Search for the cell housing the specified text and yield its (X, Y) center coordinate. 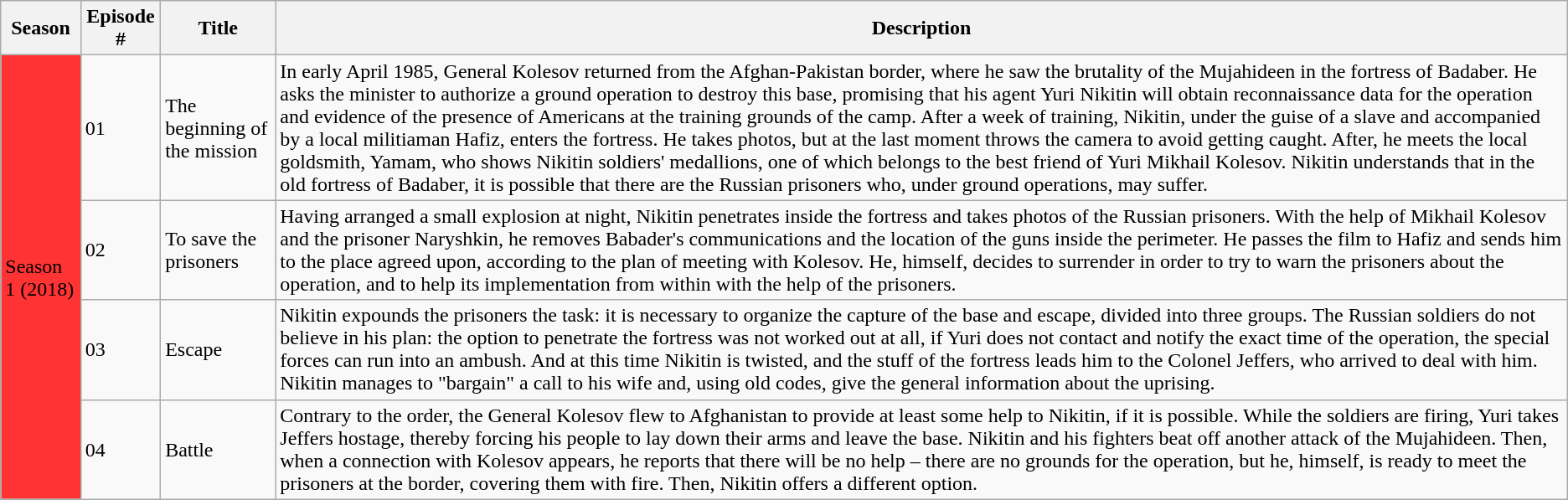
01 (121, 127)
Title (218, 28)
Season 1 (2018) (41, 277)
Episode # (121, 28)
02 (121, 250)
The beginning of the mission (218, 127)
Battle (218, 449)
Season (41, 28)
Description (921, 28)
03 (121, 350)
04 (121, 449)
Escape (218, 350)
To save the prisoners (218, 250)
